Output the (X, Y) coordinate of the center of the cell containing the given text.  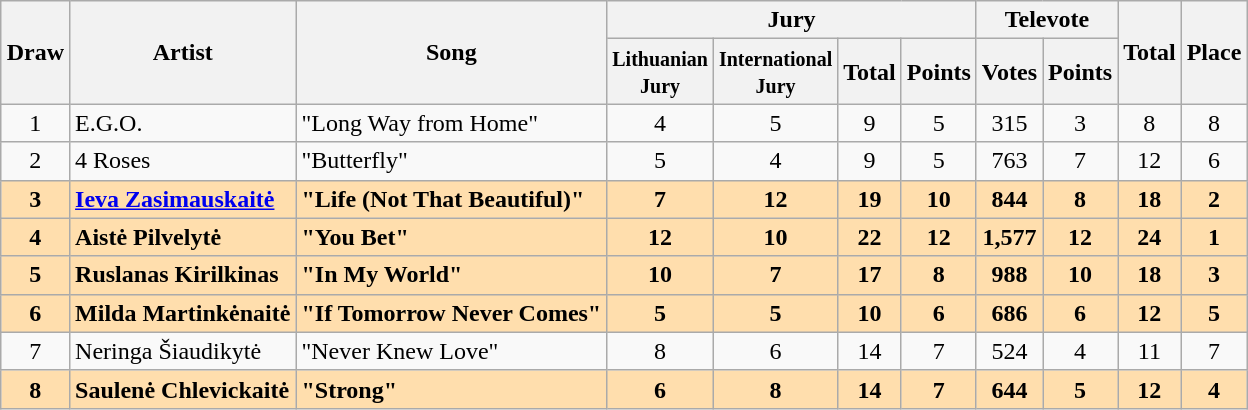
844 (1009, 199)
Televote (1046, 20)
"You Bet" (452, 237)
Neringa Šiaudikytė (183, 351)
"Long Way from Home" (452, 123)
"Strong" (452, 389)
"Never Knew Love" (452, 351)
"In My World" (452, 275)
988 (1009, 275)
11 (1150, 351)
InternationalJury (775, 72)
4 Roses (183, 161)
Ruslanas Kirilkinas (183, 275)
E.G.O. (183, 123)
LithuanianJury (660, 72)
763 (1009, 161)
19 (870, 199)
24 (1150, 237)
Saulenė Chlevickaitė (183, 389)
315 (1009, 123)
686 (1009, 313)
Place (1214, 52)
"If Tomorrow Never Comes" (452, 313)
Ieva Zasimauskaitė (183, 199)
Artist (183, 52)
"Life (Not That Beautiful)" (452, 199)
Draw (35, 52)
1,577 (1009, 237)
"Butterfly" (452, 161)
644 (1009, 389)
Milda Martinkėnaitė (183, 313)
Aistė Pilvelytė (183, 237)
524 (1009, 351)
Votes (1009, 72)
Jury (792, 20)
Song (452, 52)
22 (870, 237)
17 (870, 275)
